Return the [X, Y] coordinate for the center point of the cell that contains the specified text.  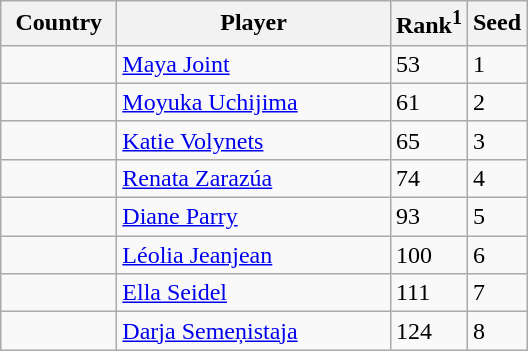
2 [496, 102]
Léolia Jeanjean [254, 255]
111 [428, 293]
Darja Semeņistaja [254, 331]
Renata Zarazúa [254, 178]
6 [496, 255]
8 [496, 331]
4 [496, 178]
74 [428, 178]
Seed [496, 24]
93 [428, 217]
Rank1 [428, 24]
65 [428, 140]
53 [428, 64]
Moyuka Uchijima [254, 102]
61 [428, 102]
5 [496, 217]
Player [254, 24]
Katie Volynets [254, 140]
124 [428, 331]
Diane Parry [254, 217]
1 [496, 64]
Ella Seidel [254, 293]
100 [428, 255]
3 [496, 140]
Maya Joint [254, 64]
7 [496, 293]
Country [59, 24]
